Return the (x, y) coordinate for the center point of the cell that contains the specified text.  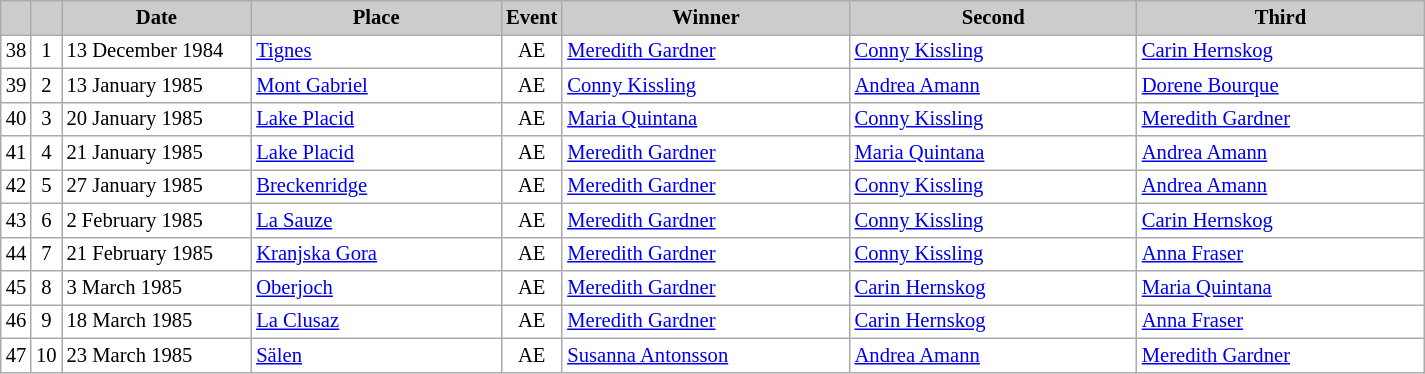
Dorene Bourque (1280, 85)
Event (532, 17)
6 (46, 220)
38 (16, 51)
2 February 1985 (157, 220)
13 January 1985 (157, 85)
Sälen (376, 355)
9 (46, 321)
10 (46, 355)
Oberjoch (376, 287)
La Sauze (376, 220)
44 (16, 254)
Susanna Antonsson (706, 355)
43 (16, 220)
21 January 1985 (157, 153)
4 (46, 153)
Tignes (376, 51)
42 (16, 186)
20 January 1985 (157, 119)
1 (46, 51)
Mont Gabriel (376, 85)
39 (16, 85)
41 (16, 153)
2 (46, 85)
7 (46, 254)
3 March 1985 (157, 287)
27 January 1985 (157, 186)
Place (376, 17)
Third (1280, 17)
Date (157, 17)
Second (994, 17)
8 (46, 287)
Breckenridge (376, 186)
40 (16, 119)
21 February 1985 (157, 254)
La Clusaz (376, 321)
Winner (706, 17)
3 (46, 119)
Kranjska Gora (376, 254)
46 (16, 321)
18 March 1985 (157, 321)
5 (46, 186)
23 March 1985 (157, 355)
45 (16, 287)
13 December 1984 (157, 51)
47 (16, 355)
